Extract the (X, Y) coordinate from the center of the cell holding the provided text.  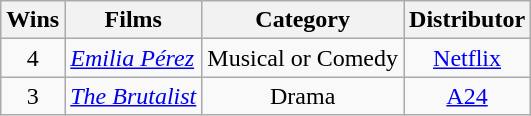
Wins (33, 20)
Category (303, 20)
Films (134, 20)
4 (33, 58)
Netflix (468, 58)
A24 (468, 96)
Distributor (468, 20)
3 (33, 96)
Emilia Pérez (134, 58)
The Brutalist (134, 96)
Musical or Comedy (303, 58)
Drama (303, 96)
